Return (x, y) of the center of cell containing provided text 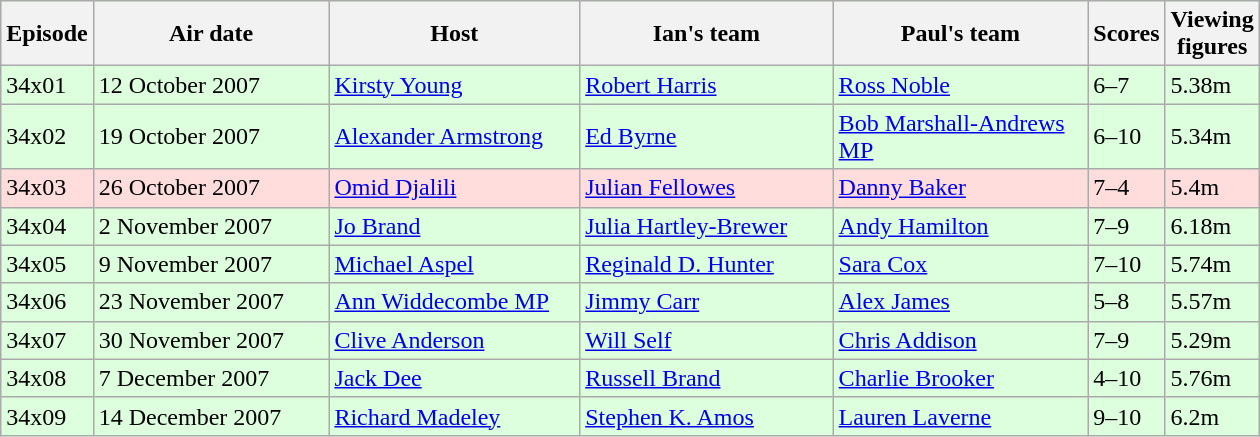
Air date (211, 34)
6–10 (1126, 136)
Ross Noble (960, 85)
7 December 2007 (211, 378)
6–7 (1126, 85)
34x01 (47, 85)
26 October 2007 (211, 188)
Stephen K. Amos (706, 416)
Kirsty Young (454, 85)
Andy Hamilton (960, 226)
23 November 2007 (211, 302)
Michael Aspel (454, 264)
Jack Dee (454, 378)
Sara Cox (960, 264)
5–8 (1126, 302)
19 October 2007 (211, 136)
7–10 (1126, 264)
5.76m (1212, 378)
Julia Hartley-Brewer (706, 226)
4–10 (1126, 378)
34x04 (47, 226)
5.38m (1212, 85)
Reginald D. Hunter (706, 264)
7–4 (1126, 188)
34x03 (47, 188)
Richard Madeley (454, 416)
9 November 2007 (211, 264)
Omid Djalili (454, 188)
6.18m (1212, 226)
9–10 (1126, 416)
Julian Fellowes (706, 188)
5.74m (1212, 264)
5.57m (1212, 302)
34x08 (47, 378)
Chris Addison (960, 340)
Alex James (960, 302)
5.29m (1212, 340)
Charlie Brooker (960, 378)
Ian's team (706, 34)
Viewing figures (1212, 34)
30 November 2007 (211, 340)
5.34m (1212, 136)
34x07 (47, 340)
5.4m (1212, 188)
Ed Byrne (706, 136)
Scores (1126, 34)
Jo Brand (454, 226)
2 November 2007 (211, 226)
34x05 (47, 264)
Will Self (706, 340)
Ann Widdecombe MP (454, 302)
Jimmy Carr (706, 302)
Robert Harris (706, 85)
34x09 (47, 416)
14 December 2007 (211, 416)
Clive Anderson (454, 340)
Bob Marshall-Andrews MP (960, 136)
Lauren Laverne (960, 416)
Alexander Armstrong (454, 136)
12 October 2007 (211, 85)
Danny Baker (960, 188)
34x02 (47, 136)
Host (454, 34)
Russell Brand (706, 378)
Paul's team (960, 34)
34x06 (47, 302)
Episode (47, 34)
6.2m (1212, 416)
